Output the (x, y) coordinate of the center of the cell containing the given text.  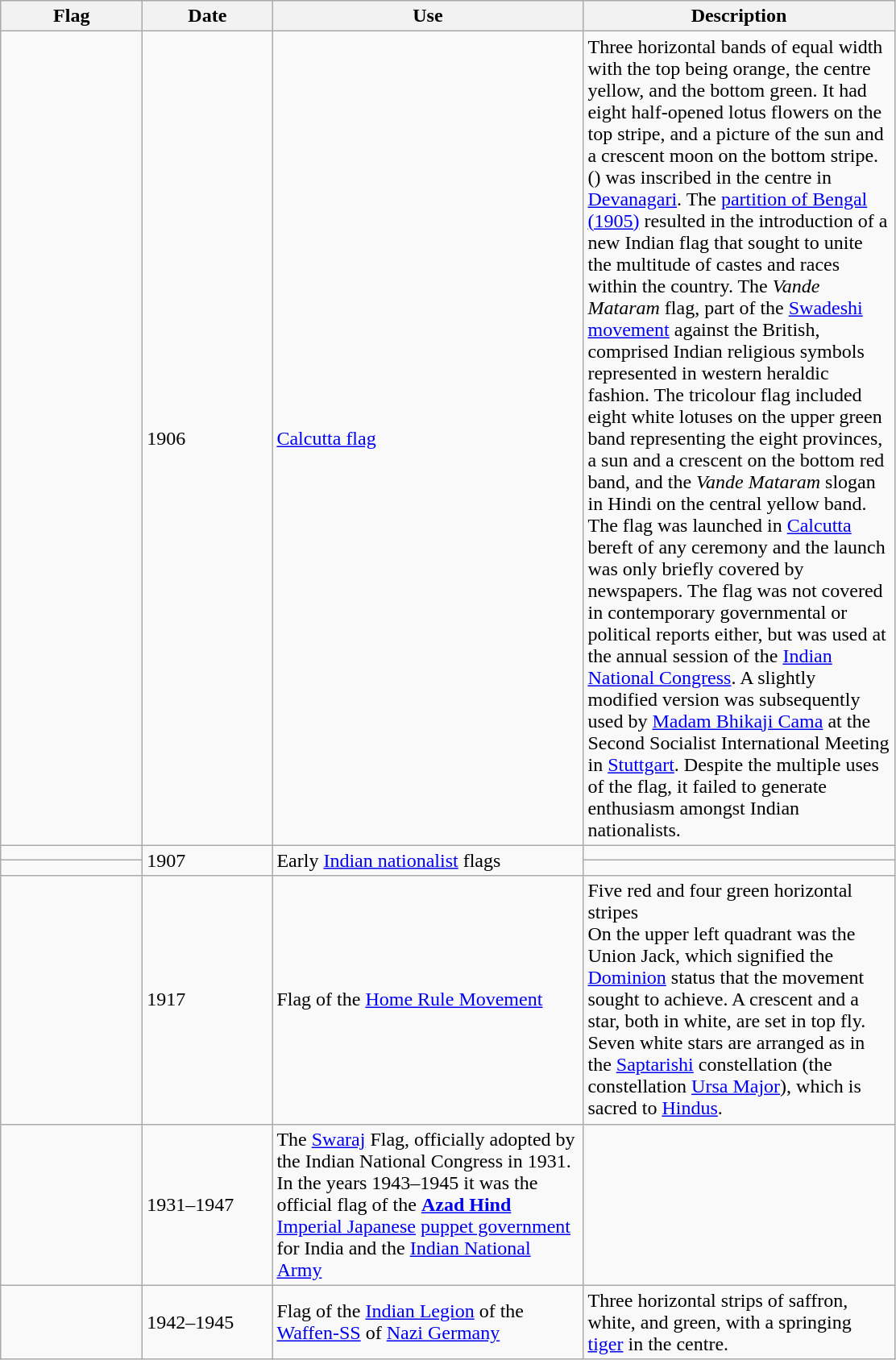
1917 (208, 1000)
1942–1945 (208, 1322)
Description (739, 16)
Date (208, 16)
Calcutta flag (428, 438)
1906 (208, 438)
Early Indian nationalist flags (428, 860)
Flag of the Indian Legion of the Waffen-SS of Nazi Germany (428, 1322)
Flag of the Home Rule Movement (428, 1000)
Three horizontal strips of saffron, white, and green, with a springing tiger in the centre. (739, 1322)
Flag (72, 16)
1931–1947 (208, 1205)
Use (428, 16)
1907 (208, 860)
